Capture the cell that displays the provided text and extract its [x, y] central coordinate. 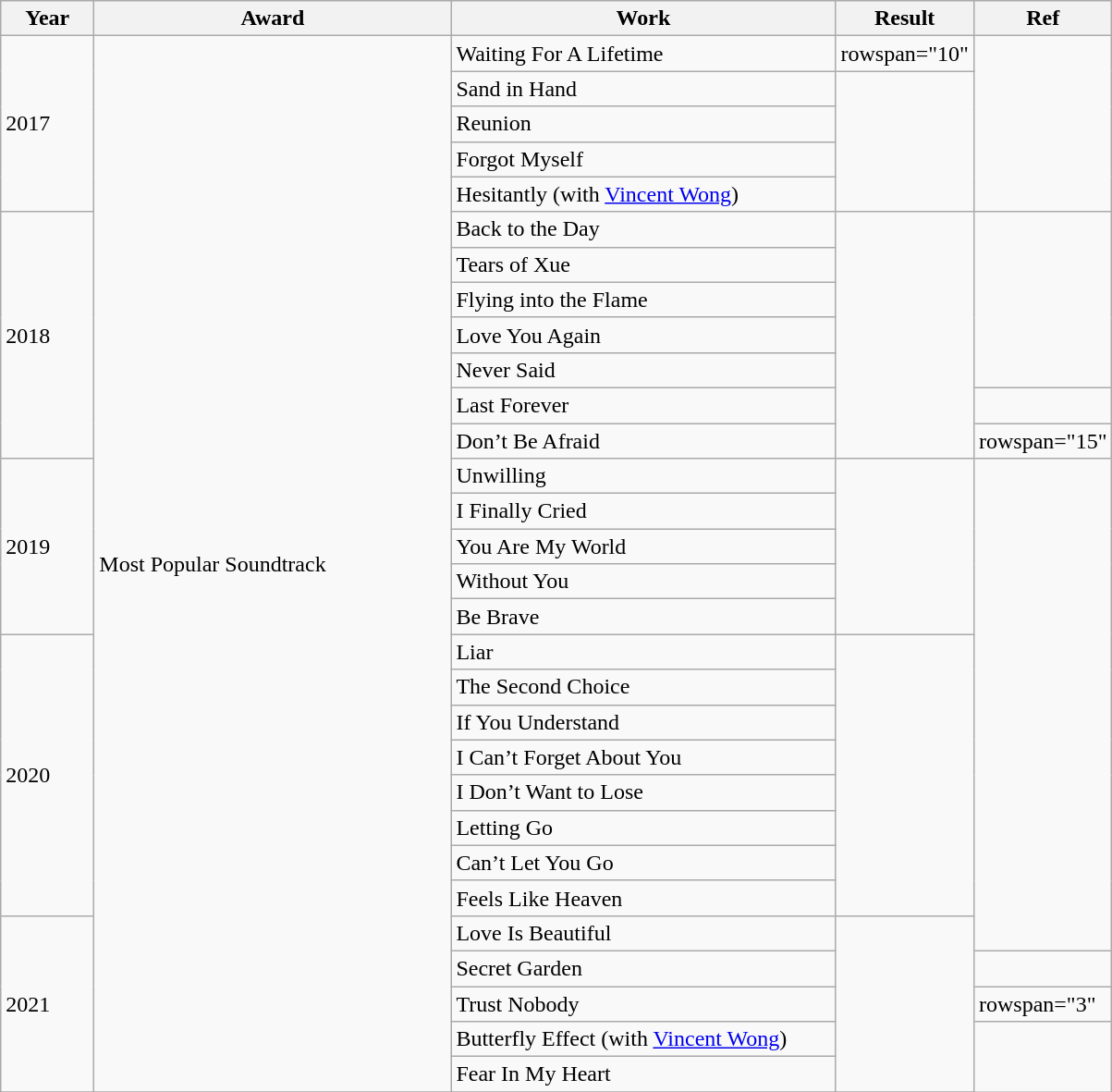
Liar [643, 652]
Most Popular Soundtrack [273, 564]
2020 [48, 775]
Trust Nobody [643, 1003]
Love You Again [643, 335]
Without You [643, 582]
Be Brave [643, 617]
Unwilling [643, 476]
Feels Like Heaven [643, 898]
2018 [48, 335]
Year [48, 18]
Back to the Day [643, 229]
2021 [48, 1003]
Letting Go [643, 828]
Fear In My Heart [643, 1074]
Flying into the Flame [643, 300]
You Are My World [643, 546]
The Second Choice [643, 687]
Never Said [643, 370]
Award [273, 18]
Forgot Myself [643, 159]
Hesitantly (with Vincent Wong) [643, 194]
rowspan="15" [1043, 441]
Reunion [643, 124]
I Finally Cried [643, 511]
I Can’t Forget About You [643, 757]
2017 [48, 124]
Result [905, 18]
Ref [1043, 18]
Don’t Be Afraid [643, 441]
Love Is Beautiful [643, 933]
Waiting For A Lifetime [643, 54]
rowspan="10" [905, 54]
Last Forever [643, 405]
2019 [48, 546]
Work [643, 18]
Secret Garden [643, 968]
I Don’t Want to Lose [643, 792]
Can’t Let You Go [643, 863]
If You Understand [643, 722]
Tears of Xue [643, 264]
rowspan="3" [1043, 1003]
Sand in Hand [643, 89]
Butterfly Effect (with Vincent Wong) [643, 1039]
